Return (X, Y) of the center of cell containing provided text 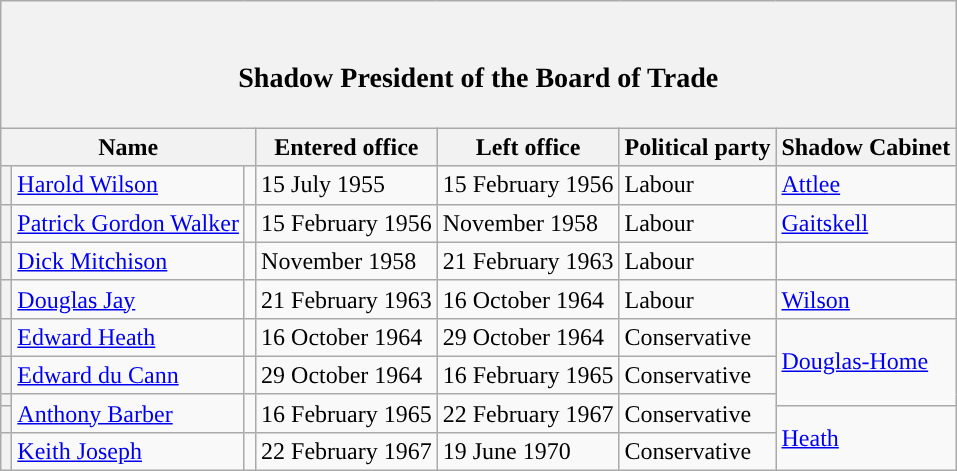
Gaitskell (866, 223)
Edward Heath (128, 337)
Patrick Gordon Walker (128, 223)
Entered office (347, 147)
Edward du Cann (128, 375)
Shadow President of the Board of Trade (478, 64)
Keith Joseph (128, 451)
Political party (698, 147)
Left office (528, 147)
Name (128, 147)
Harold Wilson (128, 185)
Wilson (866, 299)
19 June 1970 (528, 451)
15 July 1955 (347, 185)
Dick Mitchison (128, 261)
Douglas Jay (128, 299)
Douglas-Home (866, 362)
Attlee (866, 185)
Heath (866, 438)
Anthony Barber (128, 413)
Shadow Cabinet (866, 147)
